Detect which cell encompasses the target text, then output its [X, Y] center coordinate. 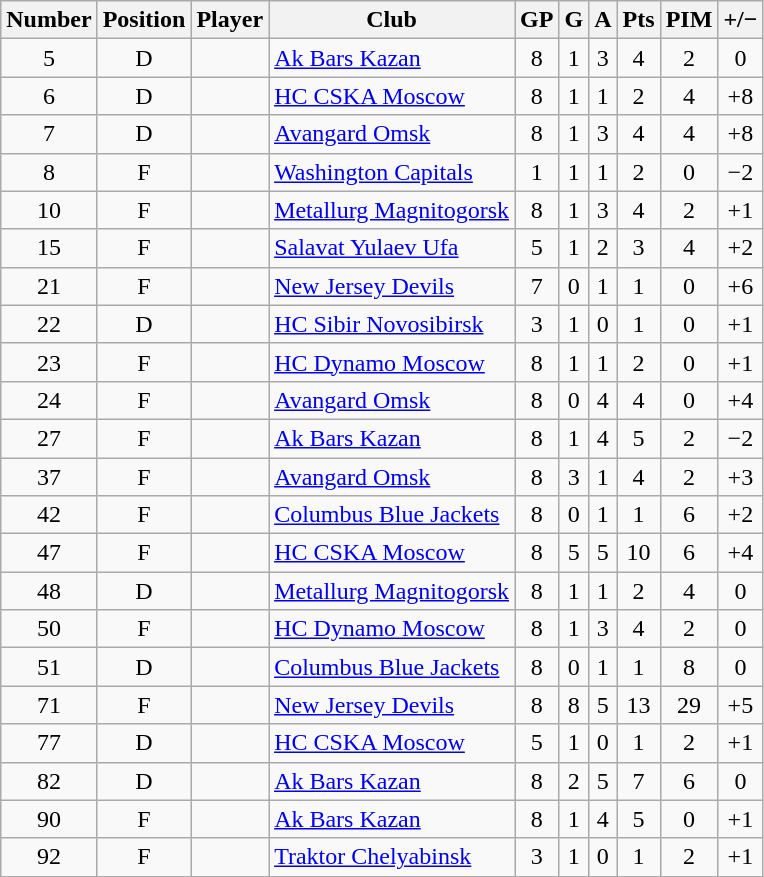
G [574, 20]
22 [49, 324]
51 [49, 667]
+/− [740, 20]
47 [49, 553]
Position [144, 20]
Traktor Chelyabinsk [392, 857]
50 [49, 629]
Washington Capitals [392, 172]
Number [49, 20]
29 [689, 705]
42 [49, 515]
71 [49, 705]
92 [49, 857]
A [603, 20]
13 [638, 705]
Pts [638, 20]
15 [49, 248]
+5 [740, 705]
77 [49, 743]
Club [392, 20]
21 [49, 286]
PIM [689, 20]
Salavat Yulaev Ufa [392, 248]
27 [49, 438]
+6 [740, 286]
HC Sibir Novosibirsk [392, 324]
24 [49, 400]
+3 [740, 477]
48 [49, 591]
GP [537, 20]
37 [49, 477]
90 [49, 819]
Player [230, 20]
82 [49, 781]
23 [49, 362]
